Return the (X, Y) coordinate for the center point of the cell that contains the specified text.  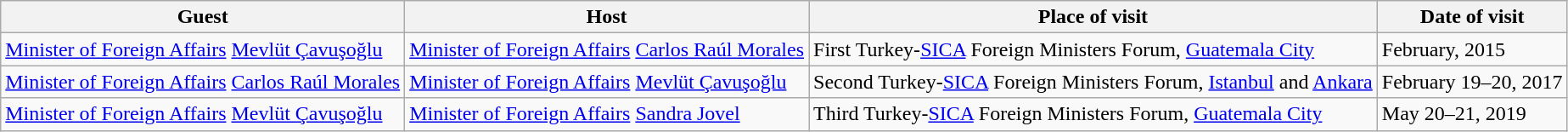
First Turkey-SICA Foreign Ministers Forum, Guatemala City (1093, 49)
May 20–21, 2019 (1472, 114)
Host (607, 17)
Date of visit (1472, 17)
February 19–20, 2017 (1472, 82)
Place of visit (1093, 17)
Minister of Foreign Affairs Sandra Jovel (607, 114)
Second Turkey-SICA Foreign Ministers Forum, Istanbul and Ankara (1093, 82)
Guest (203, 17)
February, 2015 (1472, 49)
Third Turkey-SICA Foreign Ministers Forum, Guatemala City (1093, 114)
